Identify which cell holds the provided text, then report its [X, Y] central coordinate. 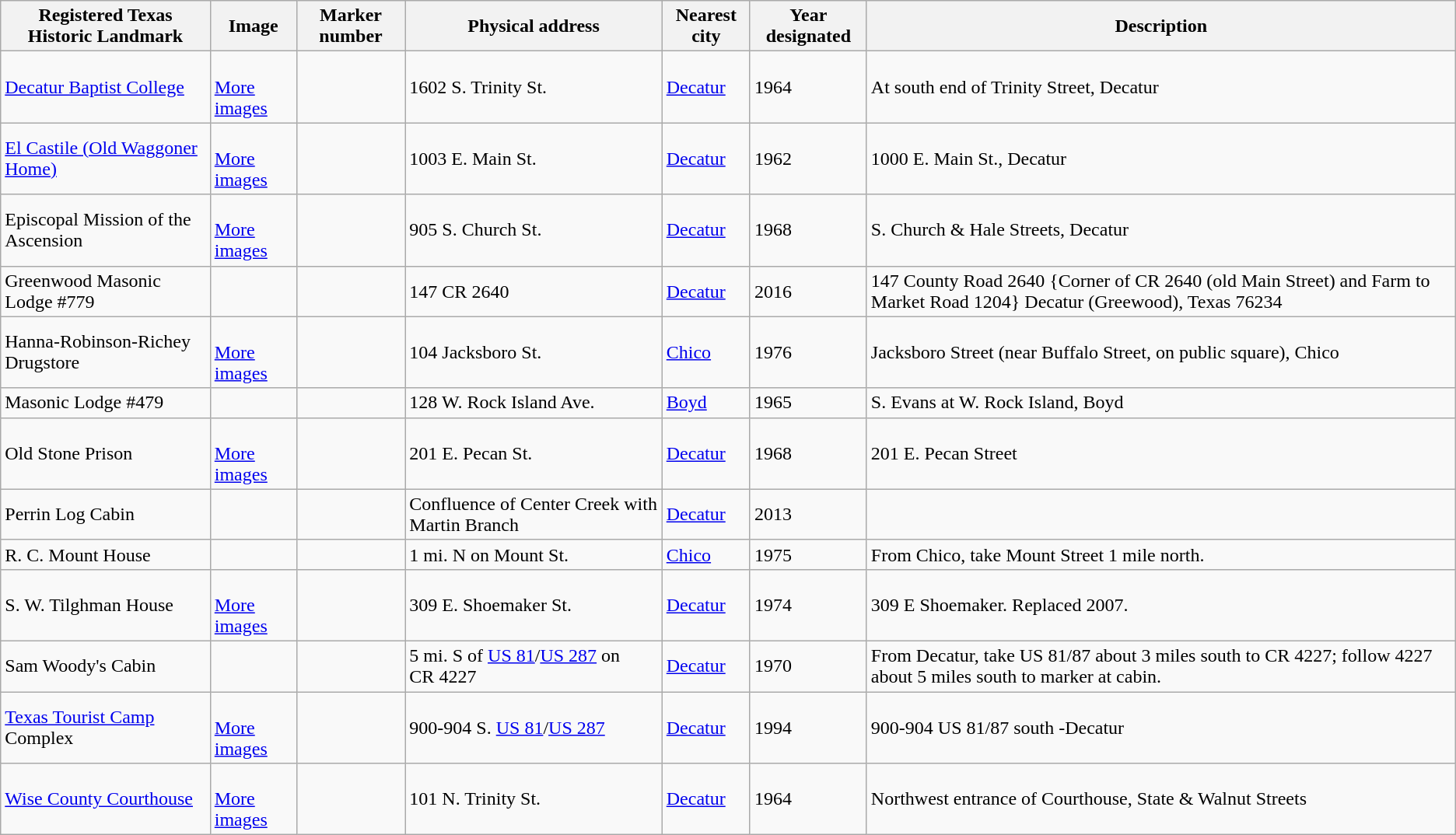
From Decatur, take US 81/87 about 3 miles south to CR 4227; follow 4227 about 5 miles south to marker at cabin. [1160, 666]
905 S. Church St. [534, 230]
Jacksboro Street (near Buffalo Street, on public square), Chico [1160, 352]
Texas Tourist Camp Complex [106, 728]
1975 [808, 554]
Old Stone Prison [106, 453]
S. W. Tilghman House [106, 605]
2016 [808, 291]
Year designated [808, 26]
Northwest entrance of Courthouse, State & Walnut Streets [1160, 799]
1994 [808, 728]
201 E. Pecan St. [534, 453]
1 mi. N on Mount St. [534, 554]
Masonic Lodge #479 [106, 403]
Hanna-Robinson-Richey Drugstore [106, 352]
309 E Shoemaker. Replaced 2007. [1160, 605]
From Chico, take Mount Street 1 mile north. [1160, 554]
Physical address [534, 26]
101 N. Trinity St. [534, 799]
Nearest city [706, 26]
1962 [808, 159]
309 E. Shoemaker St. [534, 605]
Wise County Courthouse [106, 799]
Sam Woody's Cabin [106, 666]
Confluence of Center Creek with Martin Branch [534, 515]
1970 [808, 666]
Greenwood Masonic Lodge #779 [106, 291]
El Castile (Old Waggoner Home) [106, 159]
R. C. Mount House [106, 554]
S. Evans at W. Rock Island, Boyd [1160, 403]
147 County Road 2640 {Corner of CR 2640 (old Main Street) and Farm to Market Road 1204} Decatur (Greewood), Texas 76234 [1160, 291]
Perrin Log Cabin [106, 515]
Description [1160, 26]
1976 [808, 352]
Marker number [351, 26]
147 CR 2640 [534, 291]
1974 [808, 605]
At south end of Trinity Street, Decatur [1160, 87]
1602 S. Trinity St. [534, 87]
1003 E. Main St. [534, 159]
1965 [808, 403]
900-904 US 81/87 south -Decatur [1160, 728]
104 Jacksboro St. [534, 352]
128 W. Rock Island Ave. [534, 403]
201 E. Pecan Street [1160, 453]
Boyd [706, 403]
Registered Texas Historic Landmark [106, 26]
5 mi. S of US 81/US 287 on CR 4227 [534, 666]
S. Church & Hale Streets, Decatur [1160, 230]
Episcopal Mission of the Ascension [106, 230]
Decatur Baptist College [106, 87]
1000 E. Main St., Decatur [1160, 159]
2013 [808, 515]
Image [254, 26]
900-904 S. US 81/US 287 [534, 728]
